Return [X, Y] of the center of cell containing provided text 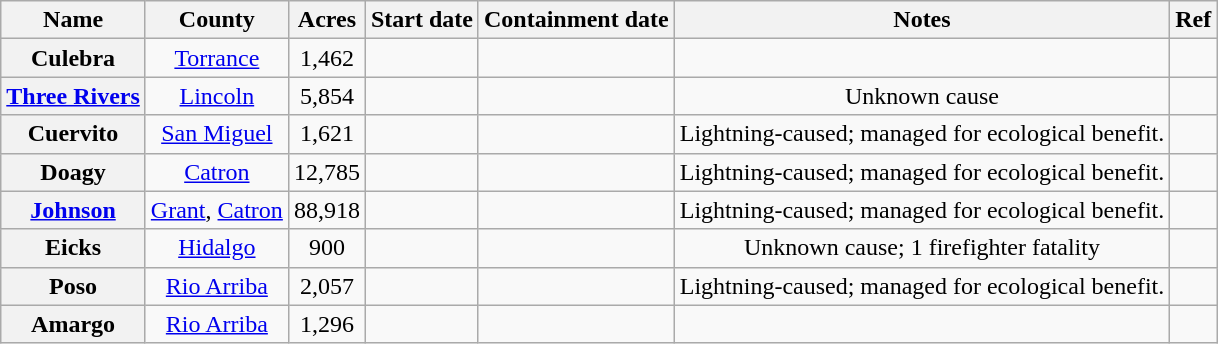
Ref [1194, 20]
Amargo [74, 324]
Unknown cause [922, 96]
Acres [326, 20]
Hidalgo [216, 248]
Grant, Catron [216, 210]
2,057 [326, 286]
Eicks [74, 248]
Poso [74, 286]
1,462 [326, 58]
Lincoln [216, 96]
5,854 [326, 96]
Catron [216, 172]
Cuervito [74, 134]
Three Rivers [74, 96]
Name [74, 20]
Unknown cause; 1 firefighter fatality [922, 248]
Johnson [74, 210]
Doagy [74, 172]
1,621 [326, 134]
88,918 [326, 210]
900 [326, 248]
Containment date [576, 20]
12,785 [326, 172]
1,296 [326, 324]
County [216, 20]
Start date [422, 20]
Culebra [74, 58]
Notes [922, 20]
Torrance [216, 58]
San Miguel [216, 134]
